Identify which cell holds the provided text, then report its (x, y) central coordinate. 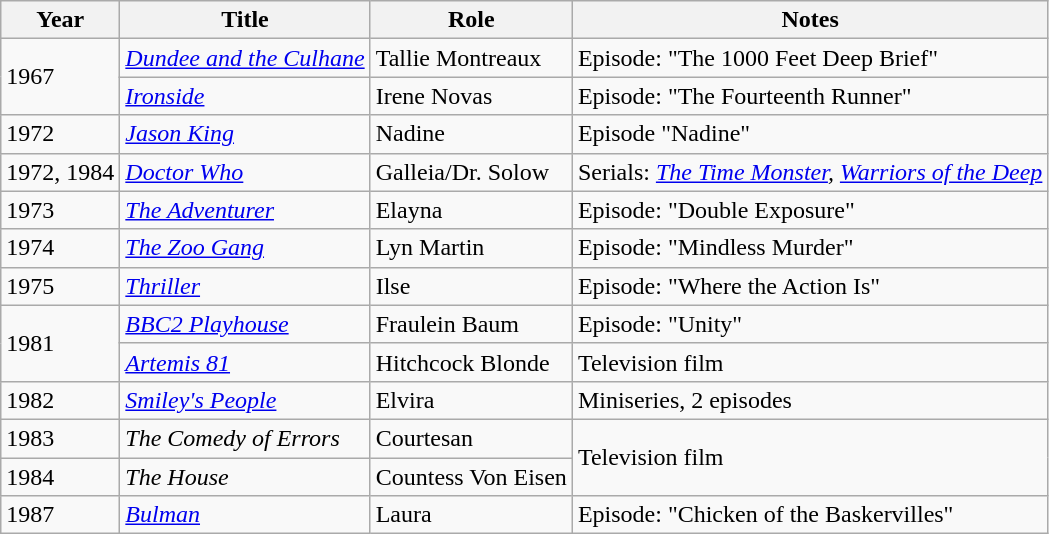
Episode "Nadine" (810, 134)
1972, 1984 (60, 172)
Thriller (245, 286)
Title (245, 20)
Tallie Montreaux (471, 58)
Notes (810, 20)
Doctor Who (245, 172)
Nadine (471, 134)
1972 (60, 134)
Artemis 81 (245, 362)
Episode: "Double Exposure" (810, 210)
1975 (60, 286)
1967 (60, 77)
Episode: "The Fourteenth Runner" (810, 96)
Serials: The Time Monster, Warriors of the Deep (810, 172)
Irene Novas (471, 96)
1984 (60, 477)
Fraulein Baum (471, 324)
BBC2 Playhouse (245, 324)
Elvira (471, 400)
Episode: "The 1000 Feet Deep Brief" (810, 58)
Dundee and the Culhane (245, 58)
Bulman (245, 515)
1982 (60, 400)
Elayna (471, 210)
Hitchcock Blonde (471, 362)
1974 (60, 248)
Countess Von Eisen (471, 477)
Episode: "Where the Action Is" (810, 286)
Courtesan (471, 438)
Episode: "Unity" (810, 324)
1987 (60, 515)
1981 (60, 343)
The Zoo Gang (245, 248)
1983 (60, 438)
Ilse (471, 286)
Ironside (245, 96)
Laura (471, 515)
Smiley's People (245, 400)
Lyn Martin (471, 248)
The Adventurer (245, 210)
Episode: "Chicken of the Baskervilles" (810, 515)
The Comedy of Errors (245, 438)
1973 (60, 210)
Episode: "Mindless Murder" (810, 248)
Role (471, 20)
Galleia/Dr. Solow (471, 172)
Miniseries, 2 episodes (810, 400)
Jason King (245, 134)
Year (60, 20)
The House (245, 477)
